Determine the [X, Y] coordinate at the center of the cell enclosing the given text.  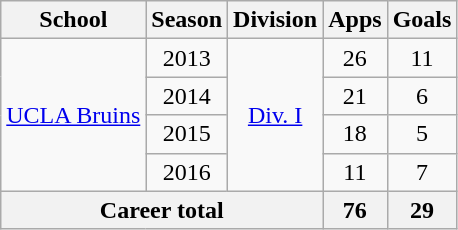
2016 [187, 172]
21 [355, 96]
5 [422, 134]
Goals [422, 20]
7 [422, 172]
2014 [187, 96]
2015 [187, 134]
2013 [187, 58]
Season [187, 20]
26 [355, 58]
29 [422, 210]
Div. I [276, 115]
18 [355, 134]
76 [355, 210]
Division [276, 20]
Career total [162, 210]
Apps [355, 20]
School [74, 20]
6 [422, 96]
UCLA Bruins [74, 115]
